From the cell containing the given text, extract its center point as [x, y] coordinate. 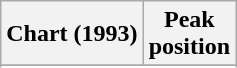
Peak position [189, 34]
Chart (1993) [72, 34]
